Pinpoint the cell where the given text exists, returning its [x, y] midpoint coordinate. 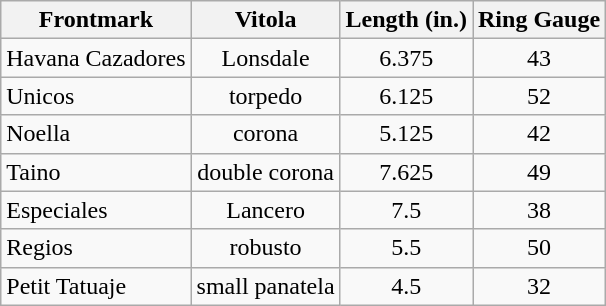
Unicos [96, 96]
5.125 [406, 134]
32 [538, 286]
Frontmark [96, 20]
Especiales [96, 210]
Lonsdale [266, 58]
42 [538, 134]
6.375 [406, 58]
double corona [266, 172]
38 [538, 210]
Petit Tatuaje [96, 286]
5.5 [406, 248]
50 [538, 248]
7.625 [406, 172]
52 [538, 96]
Taino [96, 172]
7.5 [406, 210]
Noella [96, 134]
torpedo [266, 96]
Lancero [266, 210]
Havana Cazadores [96, 58]
small panatela [266, 286]
Ring Gauge [538, 20]
49 [538, 172]
robusto [266, 248]
43 [538, 58]
Regios [96, 248]
corona [266, 134]
Length (in.) [406, 20]
4.5 [406, 286]
6.125 [406, 96]
Vitola [266, 20]
